Scan for the cell matching the given text and deliver its [X, Y] coordinate at center. 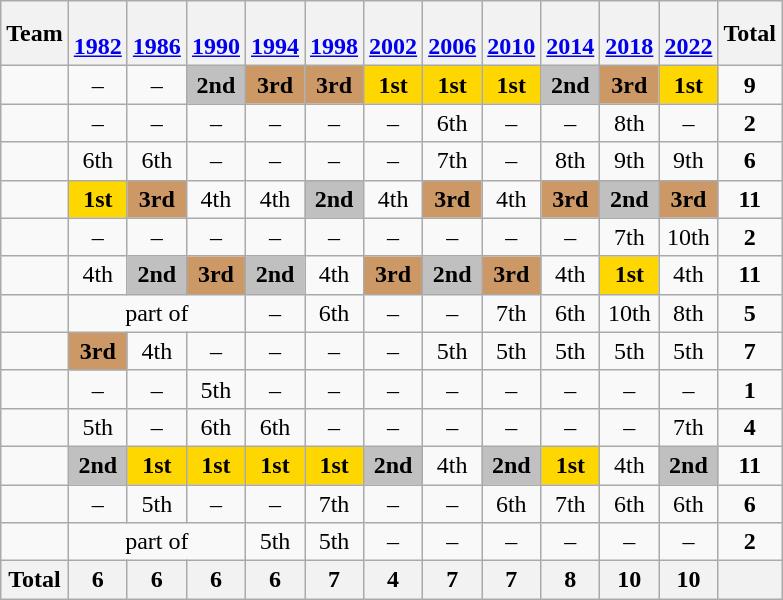
2014 [570, 34]
1998 [334, 34]
2022 [688, 34]
1 [750, 389]
2018 [630, 34]
1990 [216, 34]
1982 [98, 34]
1994 [274, 34]
2006 [452, 34]
1986 [156, 34]
Team [35, 34]
8 [570, 580]
9 [750, 85]
2010 [512, 34]
5 [750, 313]
2002 [394, 34]
